From the cell containing the given text, extract its center point as [x, y] coordinate. 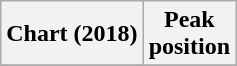
Peak position [189, 34]
Chart (2018) [72, 34]
